Detect which cell encompasses the target text, then output its [X, Y] center coordinate. 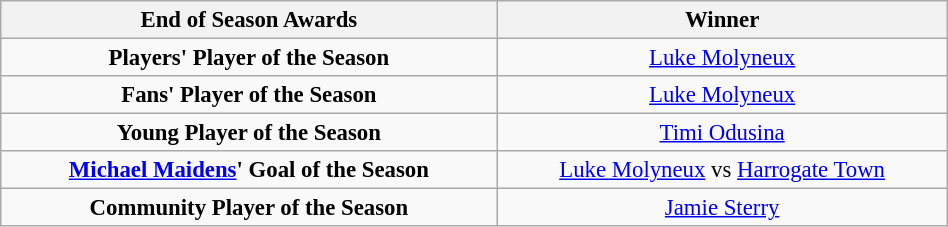
Community Player of the Season [249, 208]
Players' Player of the Season [249, 58]
End of Season Awards [249, 20]
Michael Maidens' Goal of the Season [249, 170]
Timi Odusina [722, 133]
Winner [722, 20]
Young Player of the Season [249, 133]
Fans' Player of the Season [249, 95]
Jamie Sterry [722, 208]
Luke Molyneux vs Harrogate Town [722, 170]
